Detect which cell encompasses the target text, then output its (x, y) center coordinate. 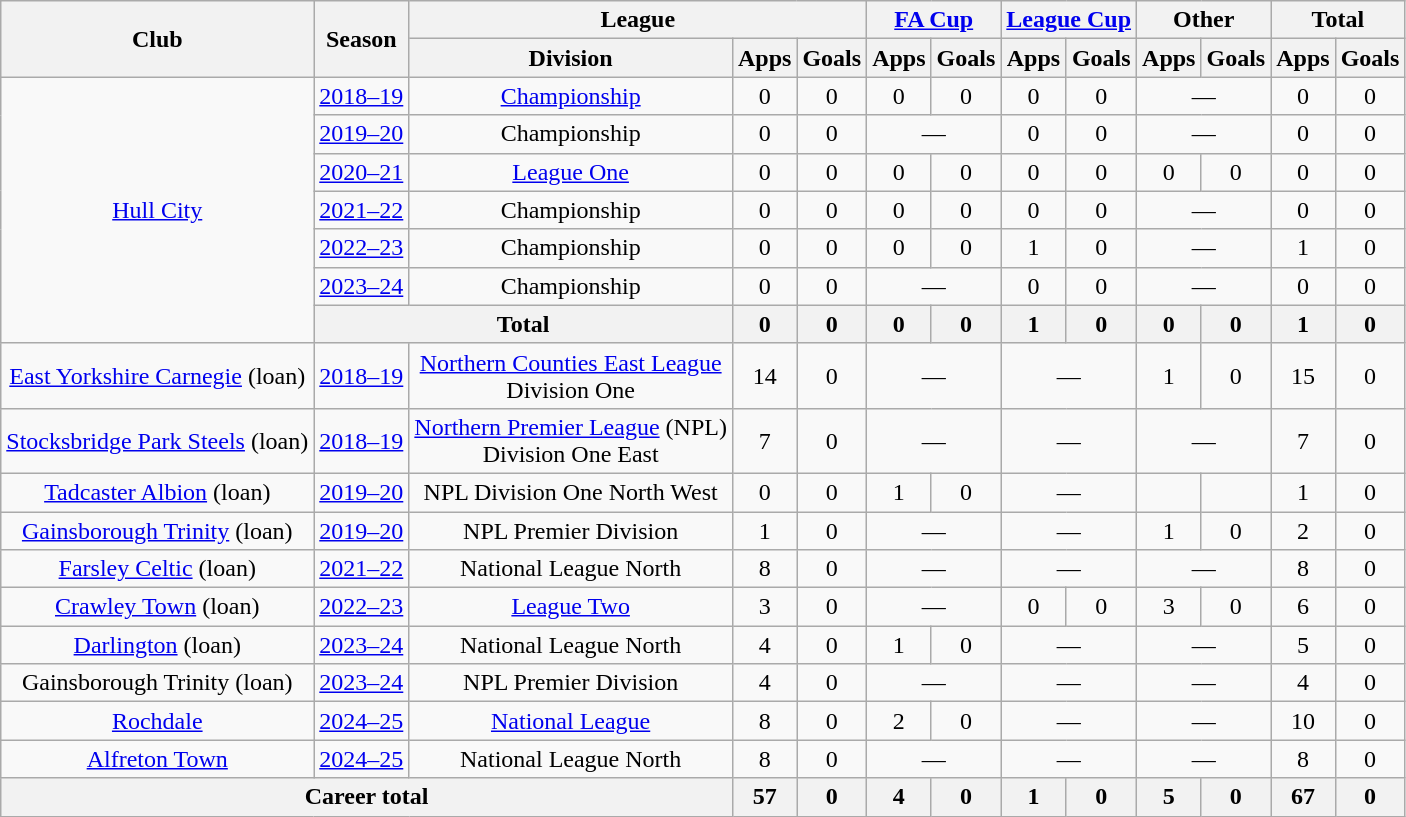
Stocksbridge Park Steels (loan) (158, 440)
10 (1303, 721)
Farsley Celtic (loan) (158, 569)
National League (571, 721)
Crawley Town (loan) (158, 607)
Tadcaster Albion (loan) (158, 492)
NPL Division One North West (571, 492)
Other (1204, 20)
Northern Counties East LeagueDivision One (571, 376)
Career total (367, 797)
Alfreton Town (158, 759)
East Yorkshire Carnegie (loan) (158, 376)
FA Cup (934, 20)
Division (571, 58)
League Two (571, 607)
Rochdale (158, 721)
67 (1303, 797)
2020–21 (362, 172)
Darlington (loan) (158, 645)
57 (764, 797)
15 (1303, 376)
League Cup (1069, 20)
6 (1303, 607)
League (638, 20)
Season (362, 39)
Hull City (158, 210)
14 (764, 376)
Northern Premier League (NPL)Division One East (571, 440)
League One (571, 172)
Club (158, 39)
